Find where the given text appears and provide that cell's center as [X, Y] coordinate. 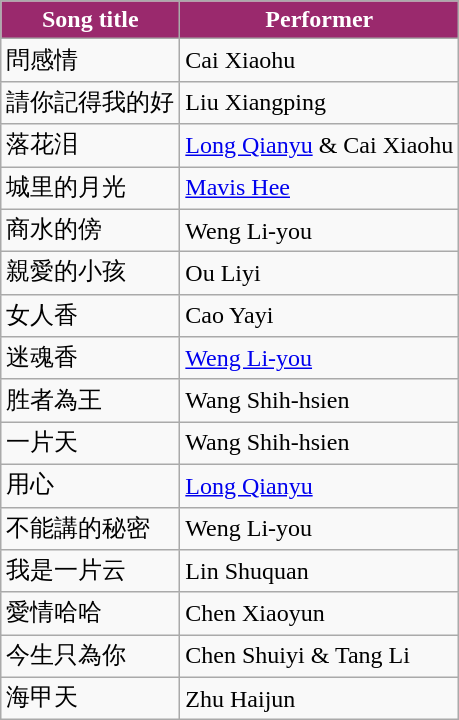
用心 [90, 486]
Cao Yayi [320, 316]
Performer [320, 20]
商水的傍 [90, 230]
Zhu Haijun [320, 698]
Liu Xiangping [320, 102]
親愛的小孩 [90, 274]
Ou Liyi [320, 274]
愛情哈哈 [90, 614]
Mavis Hee [320, 188]
胜者為王 [90, 400]
女人香 [90, 316]
落花泪 [90, 146]
Long Qianyu & Cai Xiaohu [320, 146]
Long Qianyu [320, 486]
請你記得我的好 [90, 102]
城里的月光 [90, 188]
一片天 [90, 444]
Song title [90, 20]
Chen Shuiyi & Tang Li [320, 656]
今生只為你 [90, 656]
我是一片云 [90, 572]
海甲天 [90, 698]
問感情 [90, 60]
Lin Shuquan [320, 572]
Cai Xiaohu [320, 60]
Chen Xiaoyun [320, 614]
不能講的秘密 [90, 528]
迷魂香 [90, 358]
